Identify which cell holds the provided text, then report its [X, Y] central coordinate. 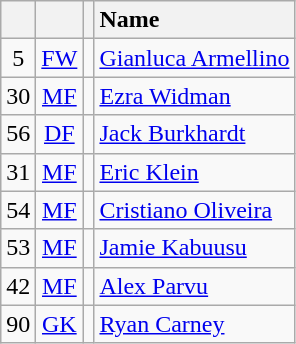
FW [60, 58]
5 [18, 58]
Cristiano Oliveira [194, 210]
DF [60, 134]
Jamie Kabuusu [194, 248]
GK [60, 324]
Gianluca Armellino [194, 58]
Alex Parvu [194, 286]
42 [18, 286]
56 [18, 134]
Ezra Widman [194, 96]
54 [18, 210]
Eric Klein [194, 172]
53 [18, 248]
Jack Burkhardt [194, 134]
30 [18, 96]
Ryan Carney [194, 324]
90 [18, 324]
Name [194, 20]
31 [18, 172]
